Capture the cell that displays the provided text and extract its [x, y] central coordinate. 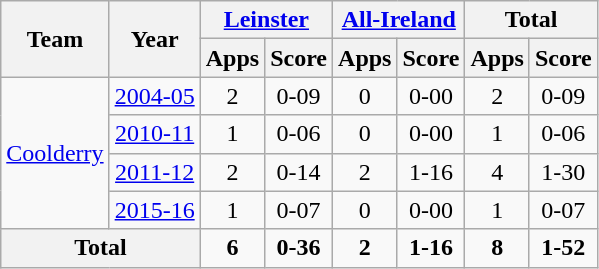
Coolderry [55, 153]
4 [497, 172]
2015-16 [154, 210]
2011-12 [154, 172]
Team [55, 39]
1-30 [563, 172]
All-Ireland [399, 20]
0-36 [299, 248]
6 [232, 248]
Leinster [266, 20]
2010-11 [154, 134]
1-52 [563, 248]
Year [154, 39]
8 [497, 248]
2004-05 [154, 96]
0-14 [299, 172]
